Return (X, Y) of the center of cell containing provided text 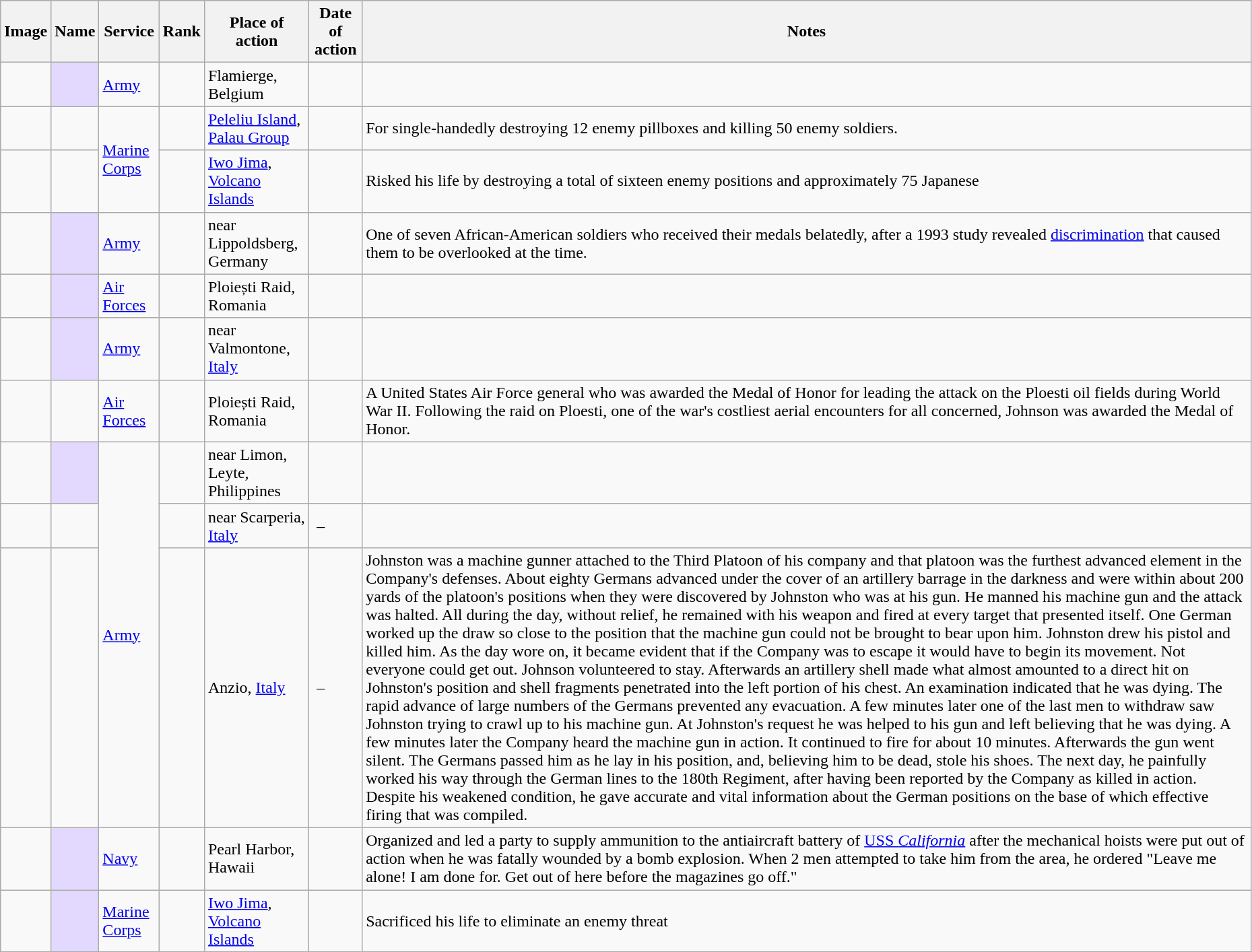
Peleliu Island, Palau Group (256, 128)
Notes (807, 32)
Navy (129, 858)
near Limon, Leyte, Philippines (256, 473)
near Valmontone, Italy (256, 349)
Flamierge, Belgium (256, 85)
near Lippoldsberg, Germany (256, 243)
Anzio, Italy (256, 687)
Date of action (335, 32)
Pearl Harbor, Hawaii (256, 858)
Rank (182, 32)
Sacrificed his life to eliminate an enemy threat (807, 921)
Place of action (256, 32)
For single-handedly destroying 12 enemy pillboxes and killing 50 enemy soldiers. (807, 128)
Service (129, 32)
near Scarperia, Italy (256, 525)
Risked his life by destroying a total of sixteen enemy positions and approximately 75 Japanese (807, 181)
Name (75, 32)
Image (26, 32)
